From the cell containing the given text, extract its center point as (x, y) coordinate. 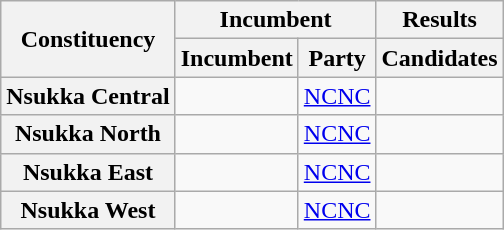
Constituency (88, 39)
Nsukka East (88, 172)
Party (337, 58)
Nsukka North (88, 134)
Nsukka Central (88, 96)
Results (440, 20)
Candidates (440, 58)
Nsukka West (88, 210)
